Determine the [X, Y] coordinate at the center of the cell enclosing the given text.  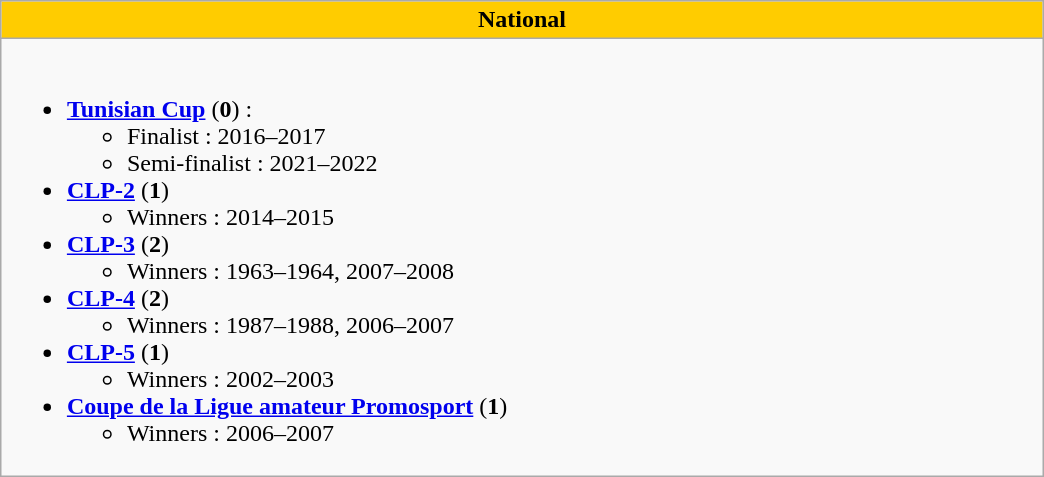
National [522, 20]
